Scan for the cell matching the given text and deliver its [x, y] coordinate at center. 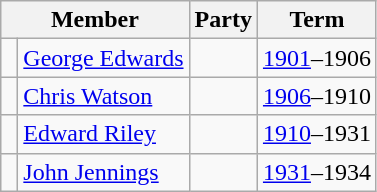
1906–1910 [316, 96]
Chris Watson [104, 96]
Edward Riley [104, 134]
Term [316, 20]
1910–1931 [316, 134]
Party [223, 20]
John Jennings [104, 172]
George Edwards [104, 58]
Member [95, 20]
1901–1906 [316, 58]
1931–1934 [316, 172]
